Find where the given text appears and provide that cell's center as (X, Y) coordinate. 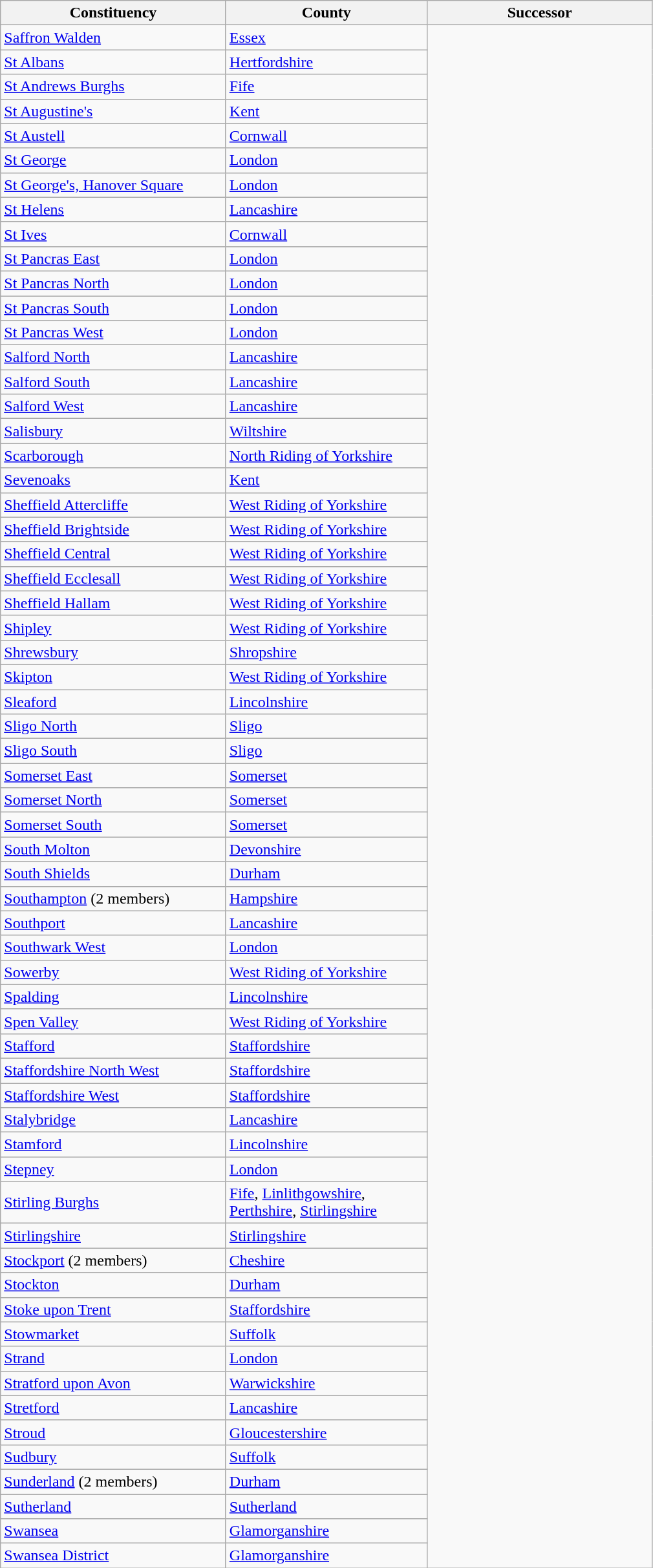
Staffordshire North West (114, 1070)
Southwark West (114, 948)
Hertfordshire (326, 62)
Successor (539, 13)
St George (114, 160)
Spen Valley (114, 1021)
Strand (114, 1359)
Somerset North (114, 800)
Sevenoaks (114, 480)
Sheffield Brightside (114, 529)
Cheshire (326, 1260)
Sheffield Hallam (114, 603)
Constituency (114, 13)
South Shields (114, 874)
Shipley (114, 628)
Stalybridge (114, 1120)
St Pancras North (114, 283)
Stoke upon Trent (114, 1309)
Sheffield Central (114, 554)
Stretford (114, 1408)
Salford West (114, 407)
Shropshire (326, 652)
Sheffield Ecclesall (114, 578)
Sunderland (2 members) (114, 1481)
Sleaford (114, 701)
Fife (326, 87)
Stafford (114, 1046)
Warwickshire (326, 1383)
Stockport (2 members) (114, 1260)
St Austell (114, 136)
Stowmarket (114, 1334)
St Ives (114, 234)
Skipton (114, 677)
Stirling Burghs (114, 1202)
Stratford upon Avon (114, 1383)
Scarborough (114, 456)
St Albans (114, 62)
St Pancras East (114, 259)
Swansea District (114, 1556)
St Pancras West (114, 333)
St Helens (114, 209)
Staffordshire West (114, 1096)
County (326, 13)
Stockton (114, 1285)
Devonshire (326, 849)
Hampshire (326, 898)
St Pancras South (114, 308)
Somerset East (114, 776)
Sowerby (114, 972)
Spalding (114, 997)
Salford South (114, 382)
Southampton (2 members) (114, 898)
Stroud (114, 1432)
St Andrews Burghs (114, 87)
Stamford (114, 1145)
Stepney (114, 1169)
Somerset South (114, 825)
Essex (326, 37)
Gloucestershire (326, 1432)
Salford North (114, 357)
Sudbury (114, 1457)
Wiltshire (326, 431)
Sheffield Attercliffe (114, 505)
Sligo South (114, 751)
South Molton (114, 849)
Salisbury (114, 431)
Saffron Walden (114, 37)
Sligo North (114, 726)
Swansea (114, 1531)
St George's, Hanover Square (114, 185)
Fife, Linlithgowshire, Perthshire, Stirlingshire (326, 1202)
North Riding of Yorkshire (326, 456)
Shrewsbury (114, 652)
Southport (114, 923)
St Augustine's (114, 111)
